Output the [X, Y] coordinate of the center of the cell containing the given text.  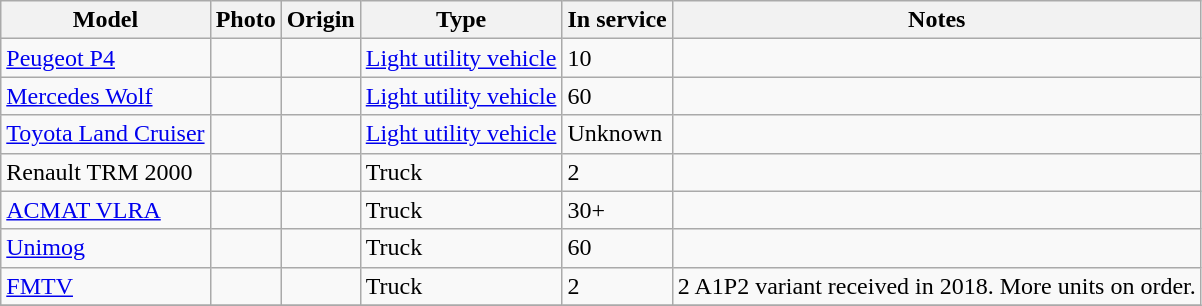
Notes [936, 20]
Renault TRM 2000 [106, 172]
FMTV [106, 286]
Model [106, 20]
Peugeot P4 [106, 58]
In service [617, 20]
ACMAT VLRA [106, 210]
30+ [617, 210]
Unimog [106, 248]
10 [617, 58]
Type [461, 20]
2 A1P2 variant received in 2018. More units on order. [936, 286]
Unknown [617, 134]
Origin [320, 20]
Mercedes Wolf [106, 96]
Photo [246, 20]
Toyota Land Cruiser [106, 134]
